Pinpoint the cell where the given text exists, returning its [x, y] midpoint coordinate. 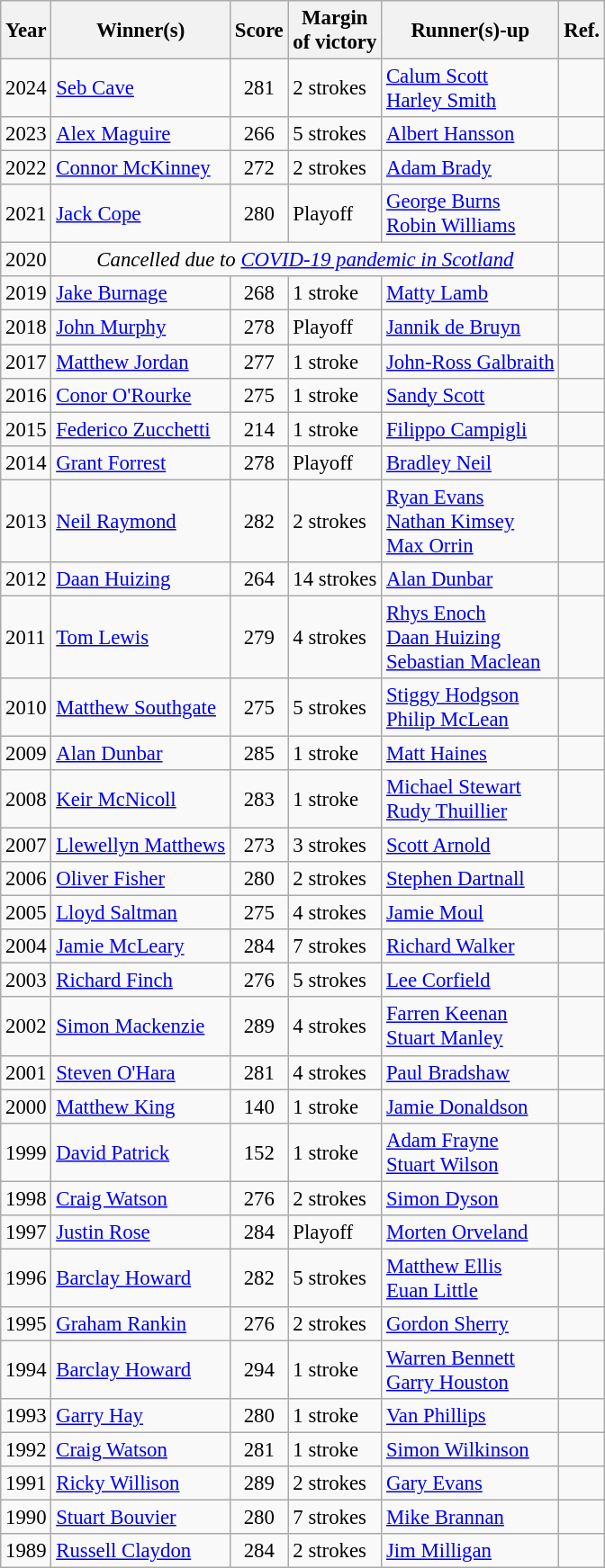
1996 [26, 1277]
Stephen Dartnall [470, 879]
Mike Brannan [470, 1518]
Simon Mackenzie [140, 1027]
Paul Bradshaw [470, 1072]
285 [259, 753]
Matthew Jordan [140, 362]
1995 [26, 1324]
2020 [26, 260]
Matthew Ellis Euan Little [470, 1277]
Score [259, 31]
2007 [26, 846]
Scott Arnold [470, 846]
Gary Evans [470, 1483]
Runner(s)-up [470, 31]
2000 [26, 1107]
1998 [26, 1198]
2018 [26, 327]
Morten Orveland [470, 1232]
Filippo Campigli [470, 429]
John-Ross Galbraith [470, 362]
Adam Frayne Stuart Wilson [470, 1151]
John Murphy [140, 327]
Jake Burnage [140, 294]
1992 [26, 1450]
Graham Rankin [140, 1324]
2003 [26, 981]
Michael Stewart Rudy Thuillier [470, 799]
Ricky Willison [140, 1483]
268 [259, 294]
2010 [26, 707]
272 [259, 168]
2023 [26, 134]
1991 [26, 1483]
Daan Huizing [140, 579]
Matty Lamb [470, 294]
Stiggy Hodgson Philip McLean [470, 707]
2009 [26, 753]
1989 [26, 1551]
Simon Wilkinson [470, 1450]
152 [259, 1151]
1990 [26, 1518]
214 [259, 429]
2015 [26, 429]
2013 [26, 521]
2024 [26, 88]
David Patrick [140, 1151]
Alex Maguire [140, 134]
Neil Raymond [140, 521]
Cancelled due to COVID-19 pandemic in Scotland [305, 260]
Garry Hay [140, 1416]
273 [259, 846]
1999 [26, 1151]
Bradley Neil [470, 462]
2022 [26, 168]
Matthew King [140, 1107]
Seb Cave [140, 88]
Keir McNicoll [140, 799]
140 [259, 1107]
Matthew Southgate [140, 707]
Jamie Moul [470, 913]
Simon Dyson [470, 1198]
Grant Forrest [140, 462]
2001 [26, 1072]
283 [259, 799]
Marginof victory [335, 31]
2008 [26, 799]
Ryan Evans Nathan Kimsey Max Orrin [470, 521]
294 [259, 1369]
Adam Brady [470, 168]
279 [259, 637]
Lloyd Saltman [140, 913]
14 strokes [335, 579]
Farren Keenan Stuart Manley [470, 1027]
Albert Hansson [470, 134]
264 [259, 579]
2005 [26, 913]
266 [259, 134]
Justin Rose [140, 1232]
Conor O'Rourke [140, 395]
Sandy Scott [470, 395]
Calum Scott Harley Smith [470, 88]
Tom Lewis [140, 637]
Gordon Sherry [470, 1324]
2019 [26, 294]
1993 [26, 1416]
Warren Bennett Garry Houston [470, 1369]
2012 [26, 579]
2021 [26, 214]
Jim Milligan [470, 1551]
Van Phillips [470, 1416]
3 strokes [335, 846]
2016 [26, 395]
Winner(s) [140, 31]
Jamie McLeary [140, 946]
2006 [26, 879]
Ref. [582, 31]
Russell Claydon [140, 1551]
2002 [26, 1027]
2011 [26, 637]
Stuart Bouvier [140, 1518]
George Burns Robin Williams [470, 214]
1997 [26, 1232]
2004 [26, 946]
2017 [26, 362]
Connor McKinney [140, 168]
1994 [26, 1369]
Jannik de Bruyn [470, 327]
Federico Zucchetti [140, 429]
Llewellyn Matthews [140, 846]
Matt Haines [470, 753]
Year [26, 31]
Jack Cope [140, 214]
Steven O'Hara [140, 1072]
2014 [26, 462]
Richard Walker [470, 946]
Jamie Donaldson [470, 1107]
Lee Corfield [470, 981]
277 [259, 362]
Oliver Fisher [140, 879]
Rhys Enoch Daan Huizing Sebastian Maclean [470, 637]
Richard Finch [140, 981]
